Determine the [X, Y] coordinate at the center of the cell enclosing the given text.  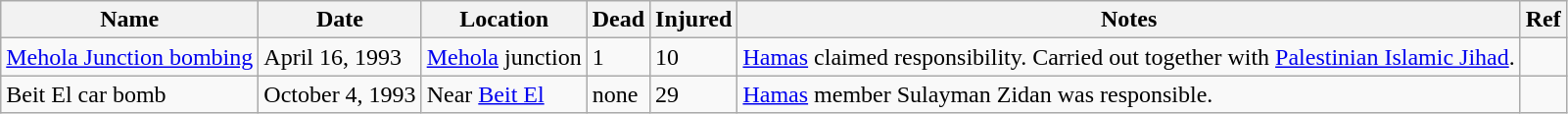
none [618, 94]
Ref [1544, 20]
Dead [618, 20]
Hamas claimed responsibility. Carried out together with Palestinian Islamic Jihad. [1128, 57]
Name [129, 20]
April 16, 1993 [340, 57]
Mehola junction [503, 57]
Notes [1128, 20]
Location [503, 20]
1 [618, 57]
Near Beit El [503, 94]
10 [693, 57]
Mehola Junction bombing [129, 57]
October 4, 1993 [340, 94]
Hamas member Sulayman Zidan was responsible. [1128, 94]
Beit El car bomb [129, 94]
Injured [693, 20]
Date [340, 20]
29 [693, 94]
